Identify which cell holds the provided text, then report its [X, Y] central coordinate. 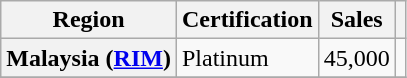
Malaysia (RIM) [89, 58]
Certification [247, 20]
Platinum [247, 58]
45,000 [356, 58]
Region [89, 20]
Sales [356, 20]
